Determine the [X, Y] coordinate at the center of the cell enclosing the given text.  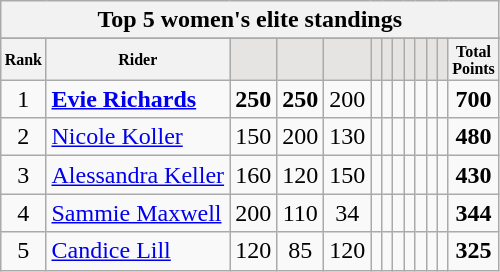
5 [24, 251]
160 [254, 175]
2 [24, 137]
Nicole Koller [138, 137]
700 [474, 99]
480 [474, 137]
Alessandra Keller [138, 175]
430 [474, 175]
1 [24, 99]
Evie Richards [138, 99]
325 [474, 251]
Candice Lill [138, 251]
Top 5 women's elite standings [250, 20]
Rider [138, 60]
34 [348, 213]
110 [300, 213]
130 [348, 137]
TotalPoints [474, 60]
4 [24, 213]
3 [24, 175]
Rank [24, 60]
344 [474, 213]
85 [300, 251]
Sammie Maxwell [138, 213]
